Return [X, Y] of the center of cell containing provided text 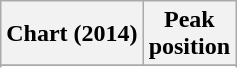
Chart (2014) [72, 34]
Peakposition [189, 34]
